Detect which cell encompasses the target text, then output its (x, y) center coordinate. 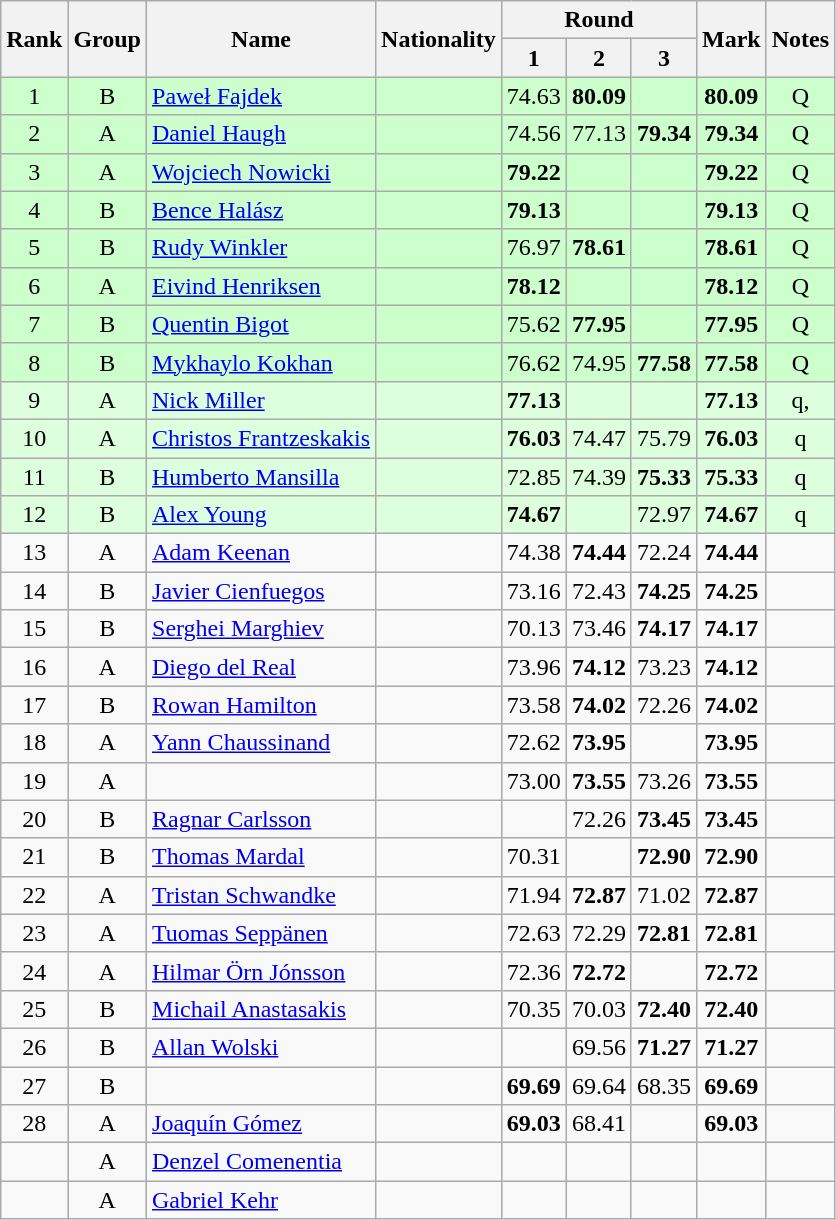
Hilmar Örn Jónsson (262, 971)
Yann Chaussinand (262, 743)
Humberto Mansilla (262, 477)
q, (800, 400)
12 (34, 515)
17 (34, 705)
15 (34, 629)
73.96 (534, 667)
72.85 (534, 477)
73.16 (534, 591)
19 (34, 781)
72.62 (534, 743)
Round (598, 20)
74.56 (534, 134)
Michail Anastasakis (262, 1009)
Nick Miller (262, 400)
73.58 (534, 705)
Denzel Comenentia (262, 1162)
8 (34, 362)
70.31 (534, 857)
Mark (731, 39)
76.62 (534, 362)
27 (34, 1085)
69.64 (598, 1085)
76.97 (534, 248)
5 (34, 248)
25 (34, 1009)
Ragnar Carlsson (262, 819)
70.13 (534, 629)
23 (34, 933)
71.02 (664, 895)
Alex Young (262, 515)
72.63 (534, 933)
75.62 (534, 324)
6 (34, 286)
16 (34, 667)
Christos Frantzeskakis (262, 438)
Joaquín Gómez (262, 1124)
Eivind Henriksen (262, 286)
Adam Keenan (262, 553)
Diego del Real (262, 667)
Rank (34, 39)
Tristan Schwandke (262, 895)
73.00 (534, 781)
72.24 (664, 553)
72.29 (598, 933)
11 (34, 477)
68.35 (664, 1085)
20 (34, 819)
72.36 (534, 971)
70.03 (598, 1009)
74.63 (534, 96)
Name (262, 39)
28 (34, 1124)
Allan Wolski (262, 1047)
Quentin Bigot (262, 324)
72.97 (664, 515)
Rowan Hamilton (262, 705)
Daniel Haugh (262, 134)
72.43 (598, 591)
73.23 (664, 667)
21 (34, 857)
7 (34, 324)
74.47 (598, 438)
Tuomas Seppänen (262, 933)
Javier Cienfuegos (262, 591)
Mykhaylo Kokhan (262, 362)
73.46 (598, 629)
70.35 (534, 1009)
75.79 (664, 438)
Bence Halász (262, 210)
Nationality (439, 39)
74.38 (534, 553)
9 (34, 400)
26 (34, 1047)
22 (34, 895)
24 (34, 971)
Rudy Winkler (262, 248)
Thomas Mardal (262, 857)
73.26 (664, 781)
10 (34, 438)
71.94 (534, 895)
Group (108, 39)
74.39 (598, 477)
74.95 (598, 362)
Wojciech Nowicki (262, 172)
69.56 (598, 1047)
Notes (800, 39)
14 (34, 591)
4 (34, 210)
13 (34, 553)
18 (34, 743)
Paweł Fajdek (262, 96)
Gabriel Kehr (262, 1200)
Serghei Marghiev (262, 629)
68.41 (598, 1124)
